Extract the (X, Y) coordinate from the center of the cell holding the provided text.  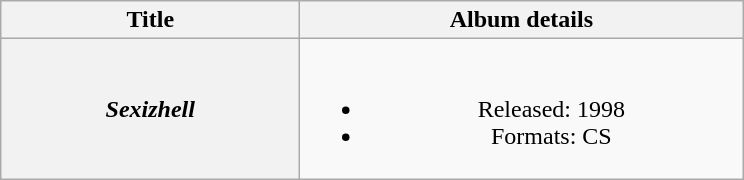
Released: 1998Formats: CS (522, 109)
Album details (522, 20)
Title (150, 20)
Sexizhell (150, 109)
